Locate the cell with the specified text and output its (x, y) center coordinate. 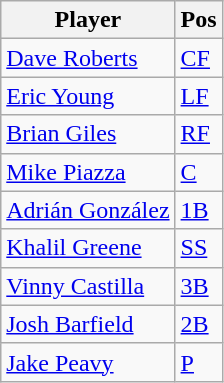
C (198, 172)
Vinny Castilla (88, 286)
2B (198, 324)
Eric Young (88, 96)
RF (198, 134)
1B (198, 210)
Adrián González (88, 210)
SS (198, 248)
Mike Piazza (88, 172)
Brian Giles (88, 134)
3B (198, 286)
P (198, 362)
CF (198, 58)
Dave Roberts (88, 58)
Pos (198, 20)
Player (88, 20)
Josh Barfield (88, 324)
Khalil Greene (88, 248)
LF (198, 96)
Jake Peavy (88, 362)
